Output the [x, y] coordinate of the center of the cell containing the given text.  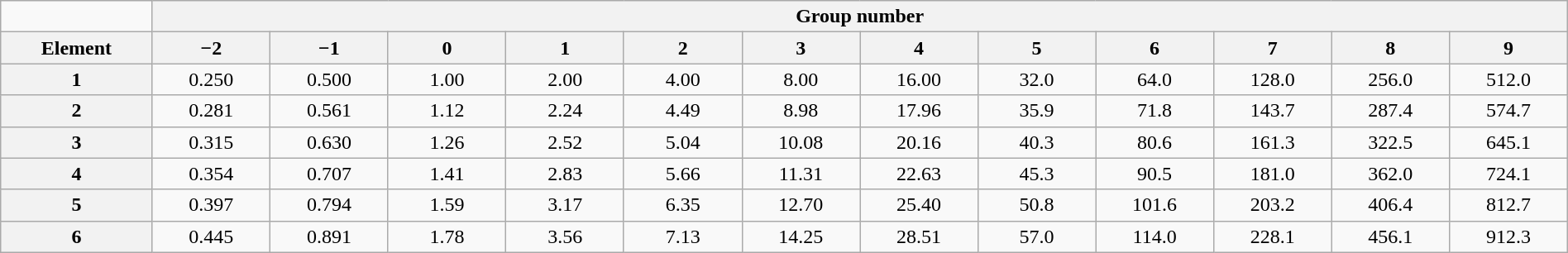
Group number [860, 17]
25.40 [920, 205]
2.83 [566, 174]
3.17 [566, 205]
228.1 [1272, 236]
128.0 [1272, 79]
7 [1272, 48]
2.00 [566, 79]
71.8 [1154, 111]
6.35 [683, 205]
1.00 [447, 79]
2.52 [566, 142]
1.59 [447, 205]
11.31 [801, 174]
50.8 [1037, 205]
912.3 [1508, 236]
0.500 [329, 79]
0.354 [212, 174]
7.13 [683, 236]
574.7 [1508, 111]
4.00 [683, 79]
−2 [212, 48]
28.51 [920, 236]
20.16 [920, 142]
101.6 [1154, 205]
14.25 [801, 236]
8.98 [801, 111]
0.315 [212, 142]
456.1 [1391, 236]
203.2 [1272, 205]
Element [76, 48]
1.12 [447, 111]
406.4 [1391, 205]
0.891 [329, 236]
512.0 [1508, 79]
161.3 [1272, 142]
256.0 [1391, 79]
64.0 [1154, 79]
40.3 [1037, 142]
90.5 [1154, 174]
645.1 [1508, 142]
0 [447, 48]
45.3 [1037, 174]
10.08 [801, 142]
0.630 [329, 142]
0.794 [329, 205]
17.96 [920, 111]
1.78 [447, 236]
0.445 [212, 236]
12.70 [801, 205]
80.6 [1154, 142]
3.56 [566, 236]
4.49 [683, 111]
35.9 [1037, 111]
1.26 [447, 142]
0.281 [212, 111]
9 [1508, 48]
724.1 [1508, 174]
16.00 [920, 79]
812.7 [1508, 205]
114.0 [1154, 236]
181.0 [1272, 174]
22.63 [920, 174]
1.41 [447, 174]
322.5 [1391, 142]
0.561 [329, 111]
5.66 [683, 174]
57.0 [1037, 236]
362.0 [1391, 174]
32.0 [1037, 79]
0.397 [212, 205]
8 [1391, 48]
5.04 [683, 142]
287.4 [1391, 111]
−1 [329, 48]
8.00 [801, 79]
0.707 [329, 174]
0.250 [212, 79]
143.7 [1272, 111]
2.24 [566, 111]
